Provide the [X, Y] coordinate of the cell's center where the given text is located.  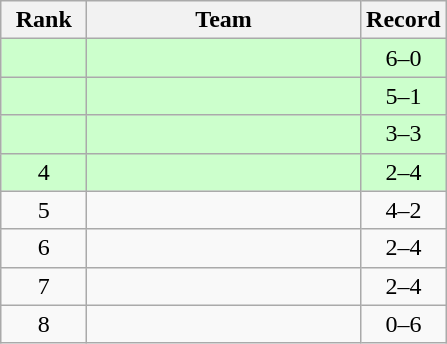
Team [224, 20]
Rank [44, 20]
8 [44, 324]
7 [44, 286]
6 [44, 248]
4 [44, 172]
4–2 [403, 210]
Record [403, 20]
5 [44, 210]
6–0 [403, 58]
5–1 [403, 96]
3–3 [403, 134]
0–6 [403, 324]
